Pinpoint the cell where the given text exists, returning its (X, Y) midpoint coordinate. 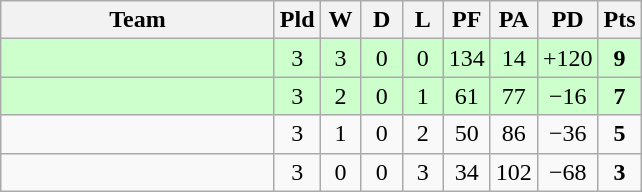
−16 (568, 96)
102 (514, 172)
W (340, 20)
−68 (568, 172)
34 (466, 172)
Pld (297, 20)
Team (138, 20)
61 (466, 96)
134 (466, 58)
86 (514, 134)
77 (514, 96)
PA (514, 20)
PD (568, 20)
7 (620, 96)
PF (466, 20)
Pts (620, 20)
9 (620, 58)
14 (514, 58)
5 (620, 134)
50 (466, 134)
+120 (568, 58)
−36 (568, 134)
L (422, 20)
D (382, 20)
